From the cell containing the given text, extract its center point as [x, y] coordinate. 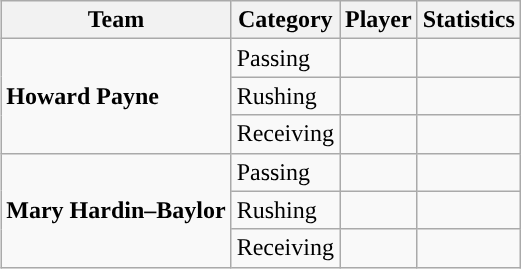
Team [116, 20]
Player [379, 20]
Category [285, 20]
Statistics [468, 20]
Howard Payne [116, 96]
Mary Hardin–Baylor [116, 210]
